Return (x, y) of the center of cell containing provided text 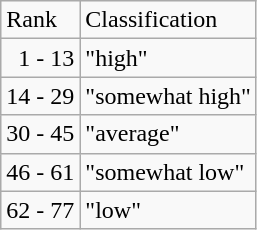
"average" (168, 134)
Rank (40, 20)
30 - 45 (40, 134)
"low" (168, 210)
Classification (168, 20)
46 - 61 (40, 172)
"high" (168, 58)
62 - 77 (40, 210)
14 - 29 (40, 96)
1 - 13 (40, 58)
"somewhat high" (168, 96)
"somewhat low" (168, 172)
